Scan for the cell matching the given text and deliver its (x, y) coordinate at center. 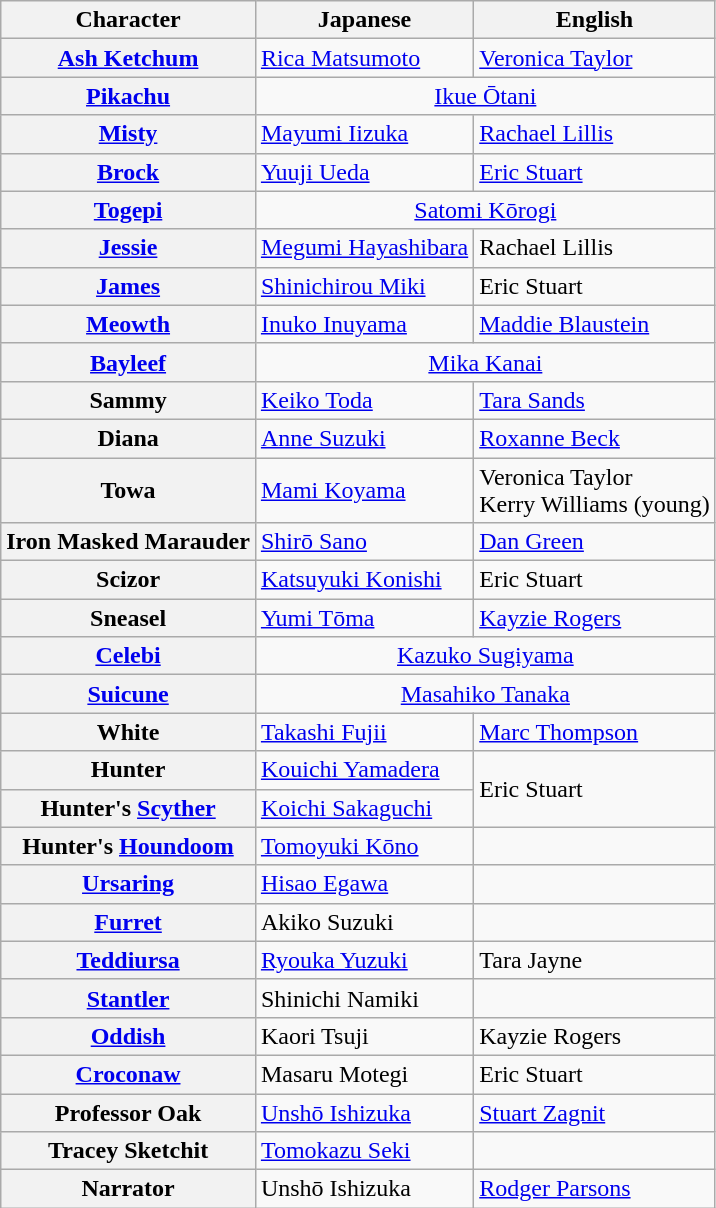
Masaru Motegi (364, 1074)
Marc Thompson (595, 732)
Teddiursa (128, 960)
Stuart Zagnit (595, 1113)
Tara Sands (595, 400)
Hunter's Scyther (128, 808)
Shinichi Namiki (364, 998)
Ursaring (128, 884)
Oddish (128, 1036)
Japanese (364, 20)
James (128, 286)
Shirō Sano (364, 542)
Professor Oak (128, 1113)
Tara Jayne (595, 960)
Brock (128, 172)
Jessie (128, 248)
Meowth (128, 324)
Katsuyuki Konishi (364, 580)
Celebi (128, 656)
English (595, 20)
Satomi Kōrogi (485, 210)
Mika Kanai (485, 362)
Mami Koyama (364, 490)
Furret (128, 922)
Pikachu (128, 96)
Character (128, 20)
Iron Masked Marauder (128, 542)
Towa (128, 490)
Ryouka Yuzuki (364, 960)
Takashi Fujii (364, 732)
Stantler (128, 998)
Yumi Tōma (364, 618)
Tomokazu Seki (364, 1151)
Bayleef (128, 362)
Maddie Blaustein (595, 324)
Sammy (128, 400)
Shinichirou Miki (364, 286)
Scizor (128, 580)
Suicune (128, 694)
Koichi Sakaguchi (364, 808)
Kouichi Yamadera (364, 770)
Hunter's Houndoom (128, 846)
Sneasel (128, 618)
Croconaw (128, 1074)
Inuko Inuyama (364, 324)
Mayumi Iizuka (364, 134)
Masahiko Tanaka (485, 694)
Tracey Sketchit (128, 1151)
White (128, 732)
Dan Green (595, 542)
Diana (128, 438)
Ash Ketchum (128, 58)
Misty (128, 134)
Narrator (128, 1189)
Kazuko Sugiyama (485, 656)
Yuuji Ueda (364, 172)
Tomoyuki Kōno (364, 846)
Rica Matsumoto (364, 58)
Akiko Suzuki (364, 922)
Togepi (128, 210)
Megumi Hayashibara (364, 248)
Rodger Parsons (595, 1189)
Hisao Egawa (364, 884)
Roxanne Beck (595, 438)
Kaori Tsuji (364, 1036)
Ikue Ōtani (485, 96)
Veronica Taylor (595, 58)
Hunter (128, 770)
Veronica TaylorKerry Williams (young) (595, 490)
Anne Suzuki (364, 438)
Keiko Toda (364, 400)
